Return (X, Y) of the center of cell containing provided text 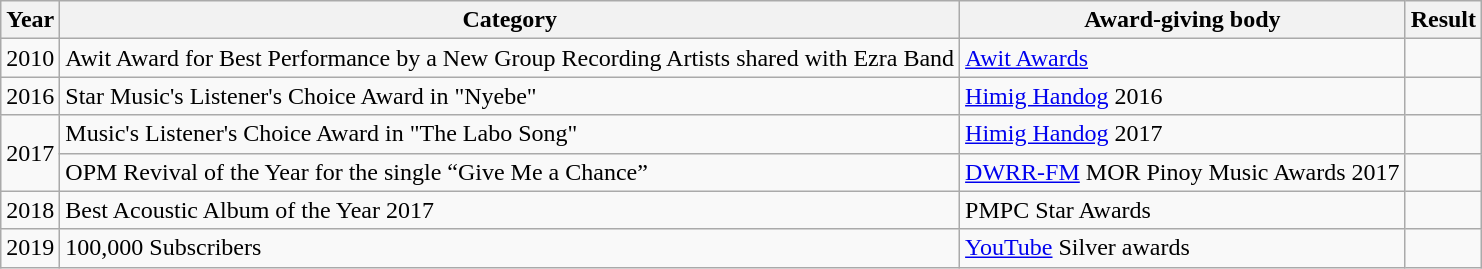
Best Acoustic Album of the Year 2017 (510, 210)
Award-giving body (1183, 20)
100,000 Subscribers (510, 248)
Music's Listener's Choice Award in "The Labo Song" (510, 134)
Year (30, 20)
OPM Revival of the Year for the single “Give Me a Chance” (510, 172)
YouTube Silver awards (1183, 248)
2010 (30, 58)
2016 (30, 96)
2018 (30, 210)
Star Music's Listener's Choice Award in "Nyebe" (510, 96)
Himig Handog 2017 (1183, 134)
2019 (30, 248)
Awit Awards (1183, 58)
DWRR-FM MOR Pinoy Music Awards 2017 (1183, 172)
Category (510, 20)
Result (1443, 20)
Himig Handog 2016 (1183, 96)
PMPC Star Awards (1183, 210)
2017 (30, 153)
Awit Award for Best Performance by a New Group Recording Artists shared with Ezra Band (510, 58)
